Identify which cell holds the provided text, then report its (X, Y) central coordinate. 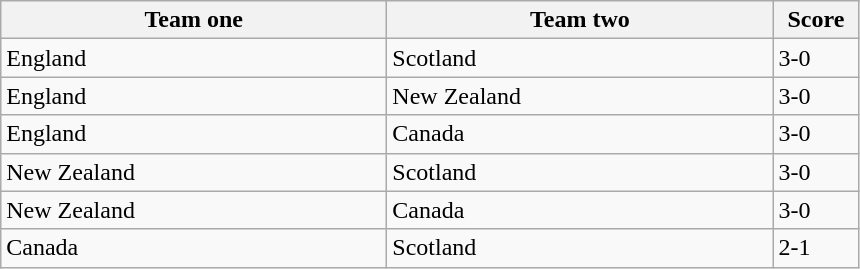
2-1 (816, 248)
Team two (580, 20)
Score (816, 20)
Team one (194, 20)
